Search for the cell housing the specified text and yield its [x, y] center coordinate. 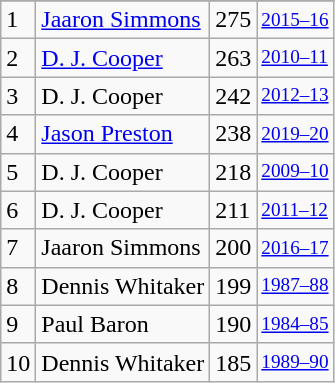
185 [234, 362]
9 [18, 324]
2 [18, 58]
263 [234, 58]
8 [18, 286]
218 [234, 172]
2011–12 [295, 210]
2019–20 [295, 134]
1987–88 [295, 286]
Jason Preston [123, 134]
190 [234, 324]
4 [18, 134]
199 [234, 286]
2012–13 [295, 96]
238 [234, 134]
2016–17 [295, 248]
5 [18, 172]
1984–85 [295, 324]
2010–11 [295, 58]
10 [18, 362]
2015–16 [295, 20]
6 [18, 210]
1989–90 [295, 362]
1 [18, 20]
242 [234, 96]
2009–10 [295, 172]
7 [18, 248]
3 [18, 96]
211 [234, 210]
200 [234, 248]
Paul Baron [123, 324]
275 [234, 20]
